Detect which cell encompasses the target text, then output its (x, y) center coordinate. 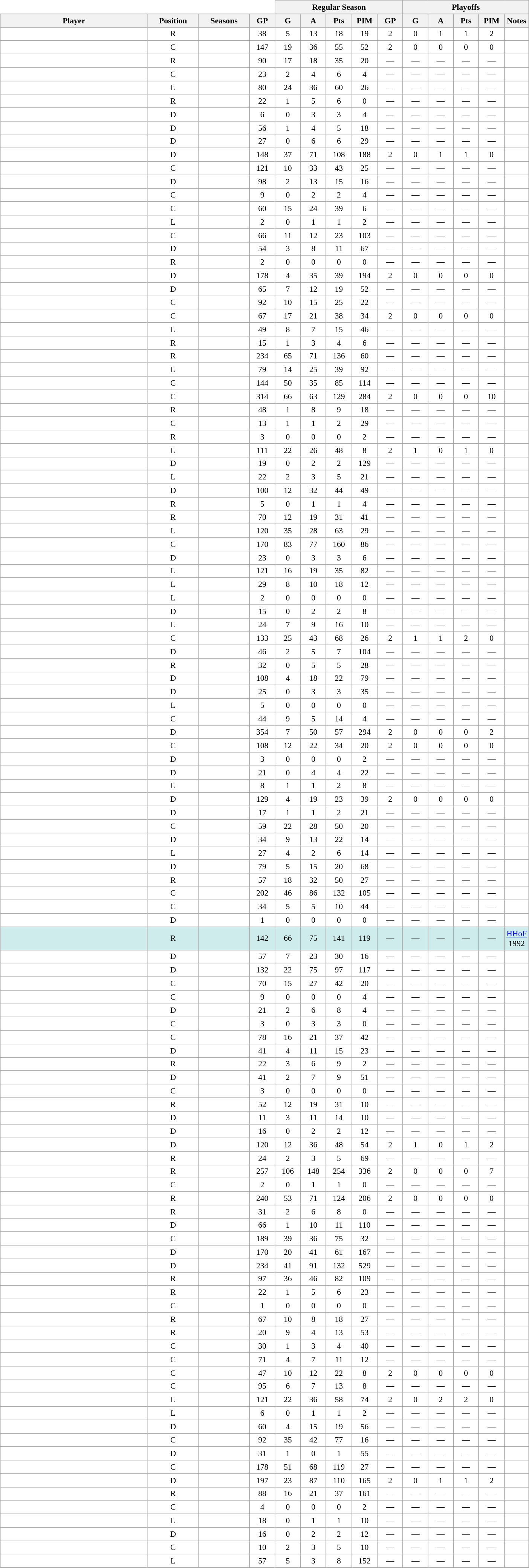
HHoF1992 (517, 939)
104 (365, 652)
144 (262, 383)
206 (365, 1199)
105 (365, 893)
147 (262, 47)
152 (365, 1561)
165 (365, 1481)
354 (262, 732)
254 (339, 1171)
33 (313, 168)
188 (365, 155)
114 (365, 383)
161 (365, 1494)
61 (339, 1252)
106 (288, 1171)
78 (262, 1037)
Playoffs (466, 7)
69 (365, 1158)
100 (262, 491)
111 (262, 450)
74 (365, 1400)
142 (262, 939)
314 (262, 397)
47 (262, 1373)
189 (262, 1239)
Position (173, 21)
167 (365, 1252)
85 (339, 383)
257 (262, 1171)
90 (262, 61)
240 (262, 1199)
Regular Season (339, 7)
197 (262, 1481)
103 (365, 236)
Player (74, 21)
Seasons (224, 21)
529 (365, 1266)
83 (288, 544)
284 (365, 397)
98 (262, 182)
58 (339, 1400)
294 (365, 732)
87 (313, 1481)
136 (339, 356)
59 (262, 826)
141 (339, 939)
124 (339, 1199)
109 (365, 1279)
91 (313, 1266)
117 (365, 970)
40 (365, 1346)
133 (262, 639)
160 (339, 544)
Notes (517, 21)
194 (365, 276)
202 (262, 893)
88 (262, 1494)
80 (262, 88)
336 (365, 1171)
95 (262, 1386)
